Identify which cell holds the provided text, then report its [X, Y] central coordinate. 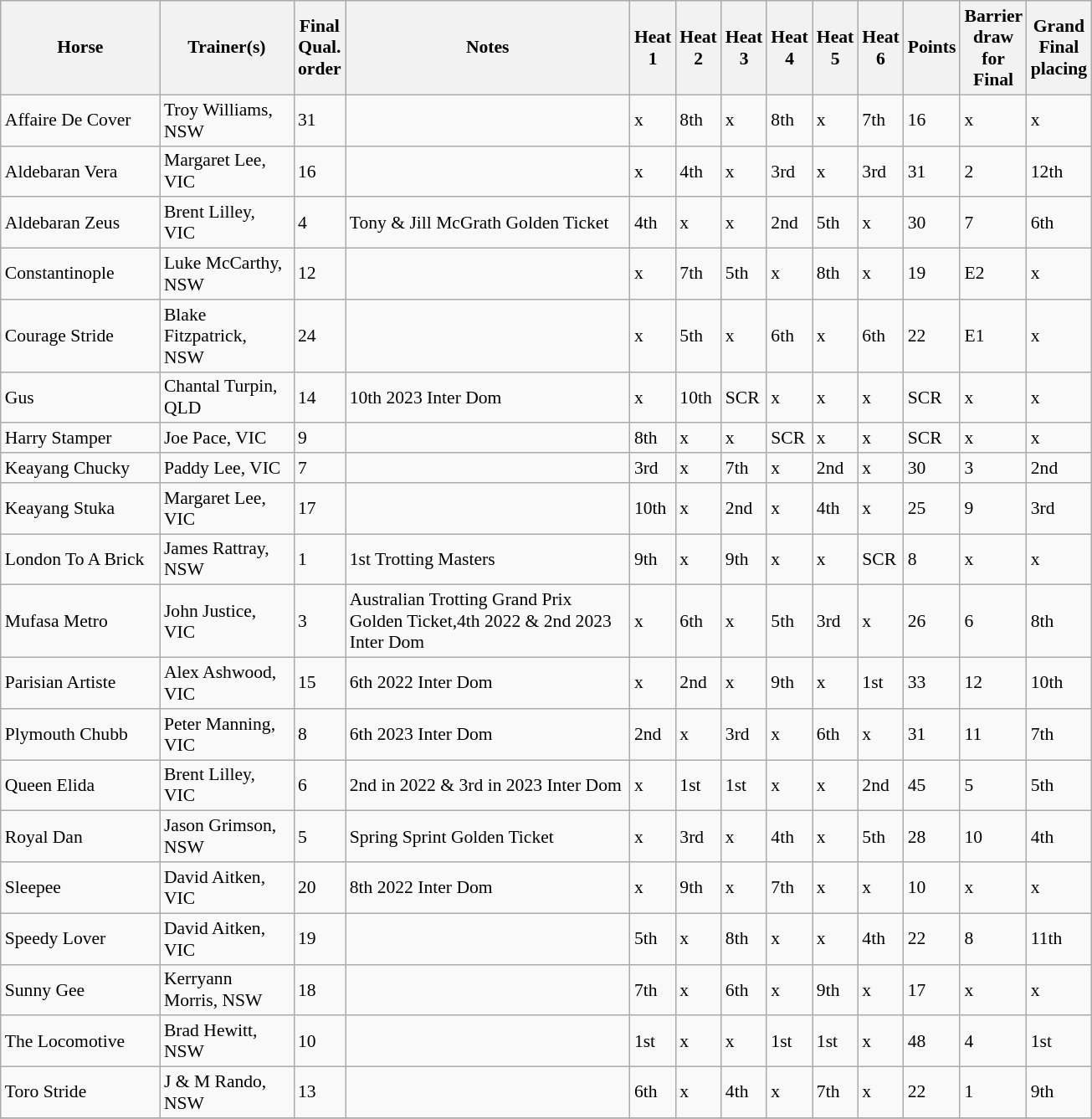
2nd in 2022 & 3rd in 2023 Inter Dom [488, 785]
James Rattray, NSW [227, 559]
Jason Grimson, NSW [227, 837]
Keayang Stuka [80, 509]
6th 2023 Inter Dom [488, 735]
12th [1059, 171]
Blake Fitzpatrick, NSW [227, 336]
Aldebaran Vera [80, 171]
Parisian Artiste [80, 683]
1st Trotting Masters [488, 559]
London To A Brick [80, 559]
Points [932, 48]
Royal Dan [80, 837]
45 [932, 785]
11 [992, 735]
Barrier draw for Final [992, 48]
15 [320, 683]
25 [932, 509]
20 [320, 887]
Grand Final placing [1059, 48]
Constantinople [80, 275]
Aldebaran Zeus [80, 223]
Keayang Chucky [80, 468]
Notes [488, 48]
Affaire De Cover [80, 121]
The Locomotive [80, 1041]
Speedy Lover [80, 939]
Queen Elida [80, 785]
Heat 6 [880, 48]
Peter Manning, VIC [227, 735]
Heat 1 [653, 48]
Mufasa Metro [80, 621]
2 [992, 171]
Kerryann Morris, NSW [227, 989]
Heat 3 [744, 48]
Brad Hewitt, NSW [227, 1041]
Horse [80, 48]
11th [1059, 939]
E1 [992, 336]
Troy Williams, NSW [227, 121]
Australian Trotting Grand Prix Golden Ticket,4th 2022 & 2nd 2023 Inter Dom [488, 621]
Courage Stride [80, 336]
10th 2023 Inter Dom [488, 397]
24 [320, 336]
Luke McCarthy, NSW [227, 275]
Alex Ashwood, VIC [227, 683]
J & M Rando, NSW [227, 1093]
Sleepee [80, 887]
Gus [80, 397]
26 [932, 621]
Heat 2 [698, 48]
33 [932, 683]
13 [320, 1093]
Final Qual. order [320, 48]
Joe Pace, VIC [227, 439]
John Justice, VIC [227, 621]
8th 2022 Inter Dom [488, 887]
Trainer(s) [227, 48]
14 [320, 397]
48 [932, 1041]
Heat 4 [789, 48]
Paddy Lee, VIC [227, 468]
Spring Sprint Golden Ticket [488, 837]
Harry Stamper [80, 439]
Chantal Turpin, QLD [227, 397]
18 [320, 989]
E2 [992, 275]
Sunny Gee [80, 989]
6th 2022 Inter Dom [488, 683]
Plymouth Chubb [80, 735]
28 [932, 837]
Heat 5 [835, 48]
Tony & Jill McGrath Golden Ticket [488, 223]
Toro Stride [80, 1093]
